Return [x, y] of the center of cell containing provided text 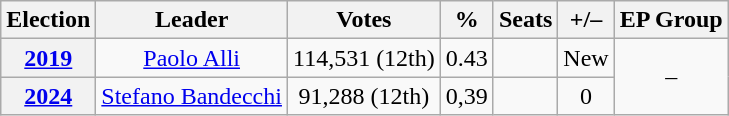
0.43 [466, 58]
Seats [525, 20]
2024 [48, 96]
91,288 (12th) [364, 96]
Paolo Alli [192, 58]
0,39 [466, 96]
New [586, 58]
114,531 (12th) [364, 58]
Leader [192, 20]
– [671, 77]
Votes [364, 20]
EP Group [671, 20]
0 [586, 96]
Stefano Bandecchi [192, 96]
% [466, 20]
2019 [48, 58]
+/– [586, 20]
Election [48, 20]
